Return the [X, Y] coordinate for the center point of the cell that contains the specified text.  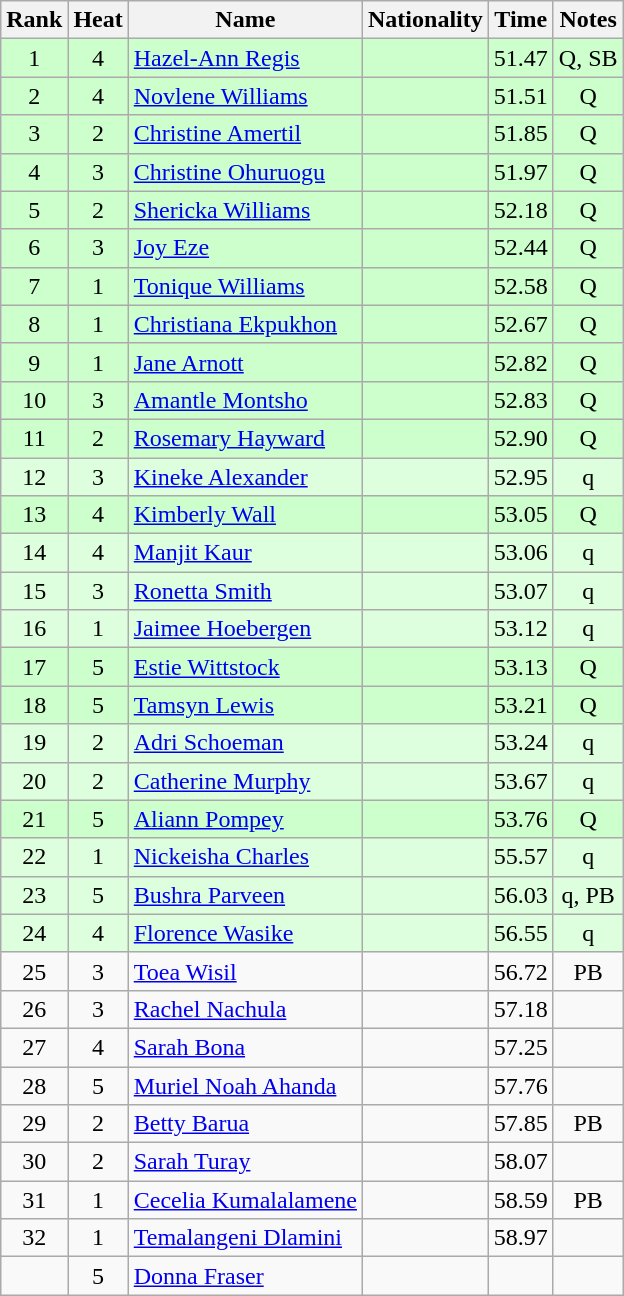
7 [34, 286]
53.21 [520, 705]
27 [34, 1047]
Time [520, 20]
53.76 [520, 819]
Kimberly Wall [245, 515]
Tonique Williams [245, 286]
52.67 [520, 324]
52.44 [520, 248]
Adri Schoeman [245, 743]
57.25 [520, 1047]
28 [34, 1085]
Name [245, 20]
9 [34, 362]
Tamsyn Lewis [245, 705]
Bushra Parveen [245, 895]
16 [34, 629]
51.85 [520, 134]
53.24 [520, 743]
58.07 [520, 1162]
Sarah Bona [245, 1047]
Sarah Turay [245, 1162]
53.06 [520, 553]
31 [34, 1200]
Christine Ohuruogu [245, 172]
29 [34, 1124]
Amantle Montsho [245, 400]
53.13 [520, 667]
56.03 [520, 895]
Notes [588, 20]
17 [34, 667]
Joy Eze [245, 248]
52.58 [520, 286]
20 [34, 781]
57.85 [520, 1124]
57.18 [520, 1009]
13 [34, 515]
12 [34, 477]
Kineke Alexander [245, 477]
58.59 [520, 1200]
Betty Barua [245, 1124]
Rachel Nachula [245, 1009]
6 [34, 248]
57.76 [520, 1085]
30 [34, 1162]
Toea Wisil [245, 971]
52.90 [520, 438]
Cecelia Kumalalamene [245, 1200]
25 [34, 971]
56.72 [520, 971]
52.95 [520, 477]
11 [34, 438]
Rosemary Hayward [245, 438]
Jaimee Hoebergen [245, 629]
Nationality [426, 20]
Christine Amertil [245, 134]
52.83 [520, 400]
Muriel Noah Ahanda [245, 1085]
52.82 [520, 362]
23 [34, 895]
Hazel-Ann Regis [245, 58]
10 [34, 400]
Rank [34, 20]
Donna Fraser [245, 1276]
Aliann Pompey [245, 819]
22 [34, 857]
53.05 [520, 515]
Heat [98, 20]
Manjit Kaur [245, 553]
Estie Wittstock [245, 667]
53.12 [520, 629]
Q, SB [588, 58]
15 [34, 591]
8 [34, 324]
51.51 [520, 96]
Jane Arnott [245, 362]
32 [34, 1238]
56.55 [520, 933]
Catherine Murphy [245, 781]
Florence Wasike [245, 933]
58.97 [520, 1238]
Christiana Ekpukhon [245, 324]
Novlene Williams [245, 96]
Nickeisha Charles [245, 857]
26 [34, 1009]
Ronetta Smith [245, 591]
14 [34, 553]
24 [34, 933]
53.67 [520, 781]
51.97 [520, 172]
q, PB [588, 895]
52.18 [520, 210]
55.57 [520, 857]
18 [34, 705]
19 [34, 743]
21 [34, 819]
Temalangeni Dlamini [245, 1238]
Shericka Williams [245, 210]
51.47 [520, 58]
53.07 [520, 591]
